Scan for the cell matching the given text and deliver its [x, y] coordinate at center. 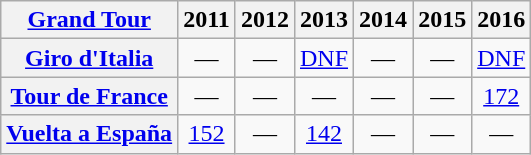
2014 [384, 20]
2013 [324, 20]
Giro d'Italia [90, 58]
2012 [264, 20]
2011 [207, 20]
2016 [502, 20]
172 [502, 96]
2015 [442, 20]
152 [207, 134]
142 [324, 134]
Grand Tour [90, 20]
Vuelta a España [90, 134]
Tour de France [90, 96]
